Return (X, Y) of the center of cell containing provided text 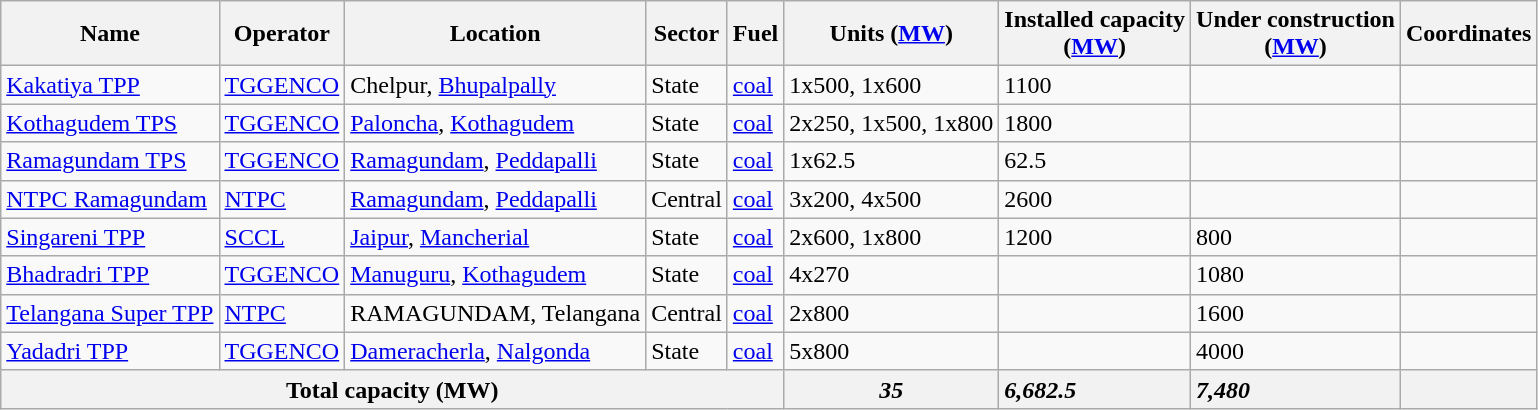
800 (1296, 237)
Bhadradri TPP (110, 275)
3x200, 4x500 (892, 199)
Fuel (755, 34)
SCCL (282, 237)
5x800 (892, 351)
Telangana Super TPP (110, 313)
Chelpur, Bhupalpally (496, 85)
Yadadri TPP (110, 351)
62.5 (1095, 161)
Sector (687, 34)
Kothagudem TPS (110, 123)
RAMAGUNDAM, Telangana (496, 313)
Total capacity (MW) (392, 389)
Singareni TPP (110, 237)
35 (892, 389)
Kakatiya TPP (110, 85)
Ramagundam TPS (110, 161)
4x270 (892, 275)
Paloncha, Kothagudem (496, 123)
2x250, 1x500, 1x800 (892, 123)
Under construction(MW) (1296, 34)
Dameracherla, Nalgonda (496, 351)
1x62.5 (892, 161)
1080 (1296, 275)
1100 (1095, 85)
1200 (1095, 237)
1800 (1095, 123)
6,682.5 (1095, 389)
Location (496, 34)
Coordinates (1468, 34)
7,480 (1296, 389)
2x800 (892, 313)
NTPC Ramagundam (110, 199)
Operator (282, 34)
Installed capacity(MW) (1095, 34)
Name (110, 34)
Units (MW) (892, 34)
1600 (1296, 313)
4000 (1296, 351)
Jaipur, Mancherial (496, 237)
2x600, 1x800 (892, 237)
2600 (1095, 199)
1x500, 1x600 (892, 85)
Manuguru, Kothagudem (496, 275)
